Pinpoint the cell where the given text exists, returning its (x, y) midpoint coordinate. 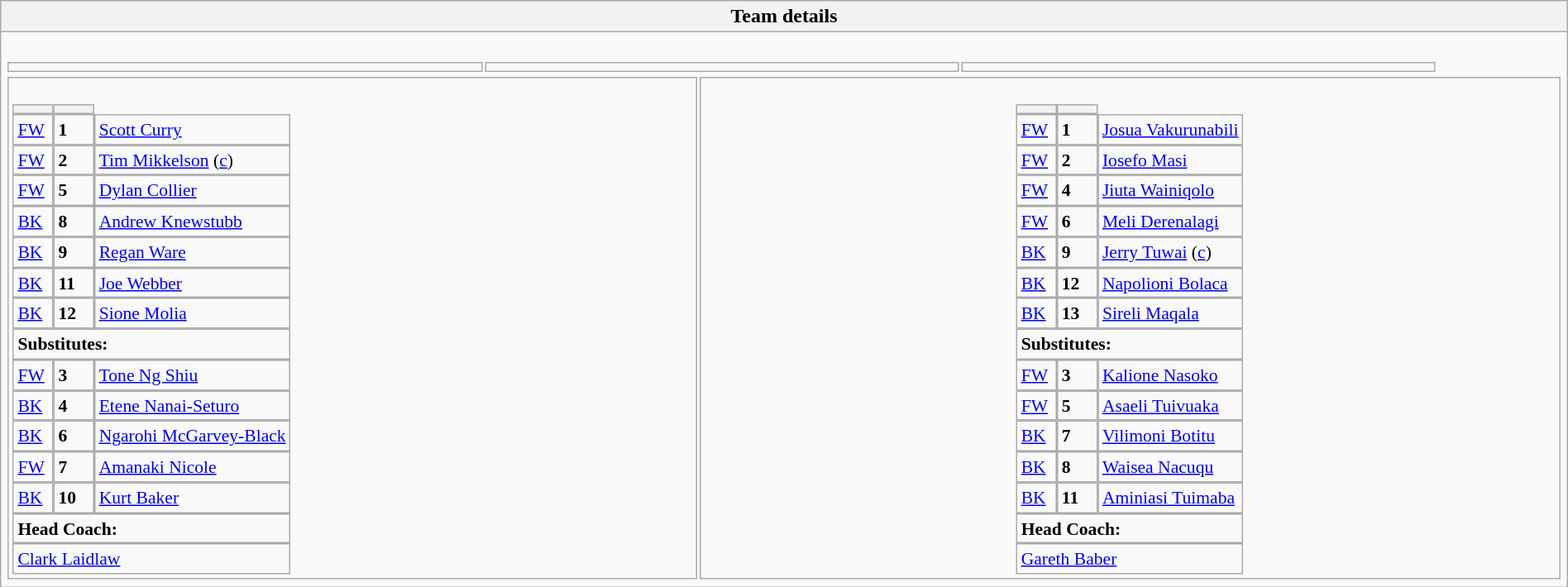
Waisea Nacuqu (1170, 466)
Jiuta Wainiqolo (1170, 190)
Aminiasi Tuimaba (1170, 498)
Napolioni Bolaca (1170, 283)
Ngarohi McGarvey-Black (193, 437)
Jerry Tuwai (c) (1170, 251)
Josua Vakurunabili (1170, 129)
Team details (784, 17)
Amanaki Nicole (193, 466)
10 (74, 498)
Kalione Nasoko (1170, 375)
Kurt Baker (193, 498)
Andrew Knewstubb (193, 222)
Meli Derenalagi (1170, 222)
Vilimoni Botitu (1170, 437)
Etene Nanai-Seturo (193, 405)
13 (1077, 314)
Tone Ng Shiu (193, 375)
Joe Webber (193, 283)
Asaeli Tuivuaka (1170, 405)
Dylan Collier (193, 190)
Regan Ware (193, 251)
Gareth Baber (1130, 559)
Sione Molia (193, 314)
Iosefo Masi (1170, 160)
Tim Mikkelson (c) (193, 160)
Scott Curry (193, 129)
Sireli Maqala (1170, 314)
Clark Laidlaw (152, 559)
